Find where the given text appears and provide that cell's center as [x, y] coordinate. 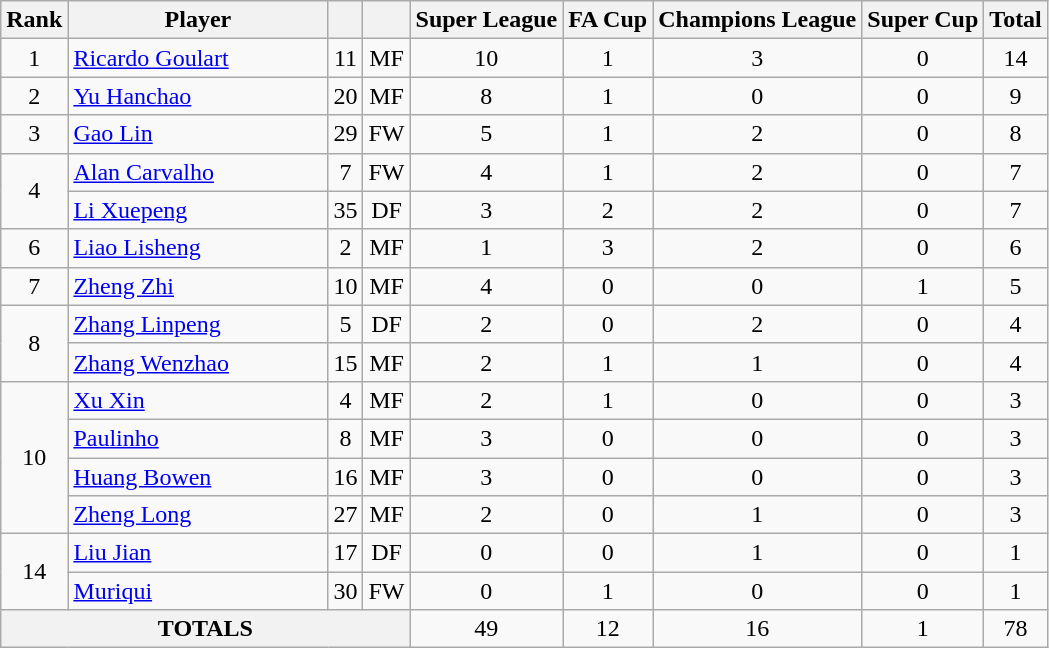
Muriqui [198, 591]
11 [346, 58]
TOTALS [206, 629]
30 [346, 591]
Zhang Linpeng [198, 324]
Ricardo Goulart [198, 58]
Zhang Wenzhao [198, 362]
15 [346, 362]
Zheng Zhi [198, 286]
78 [1016, 629]
Super League [486, 20]
Rank [34, 20]
Paulinho [198, 438]
Liao Lisheng [198, 248]
12 [608, 629]
29 [346, 134]
Yu Hanchao [198, 96]
Alan Carvalho [198, 172]
Liu Jian [198, 553]
49 [486, 629]
Li Xuepeng [198, 210]
Super Cup [923, 20]
FA Cup [608, 20]
Gao Lin [198, 134]
27 [346, 515]
Zheng Long [198, 515]
Champions League [758, 20]
Player [198, 20]
35 [346, 210]
17 [346, 553]
20 [346, 96]
9 [1016, 96]
Xu Xin [198, 400]
Total [1016, 20]
Huang Bowen [198, 477]
